From the cell containing the given text, extract its center point as (X, Y) coordinate. 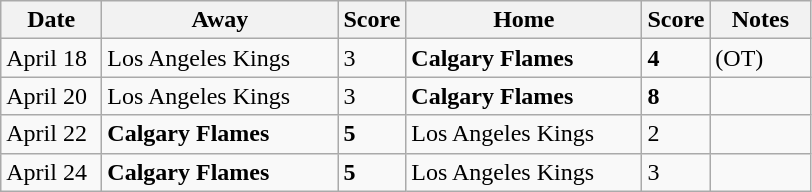
Away (220, 20)
April 18 (52, 58)
8 (676, 96)
April 22 (52, 134)
Home (524, 20)
Date (52, 20)
(OT) (760, 58)
4 (676, 58)
April 20 (52, 96)
April 24 (52, 172)
Notes (760, 20)
2 (676, 134)
